Find where the given text appears and provide that cell's center as (x, y) coordinate. 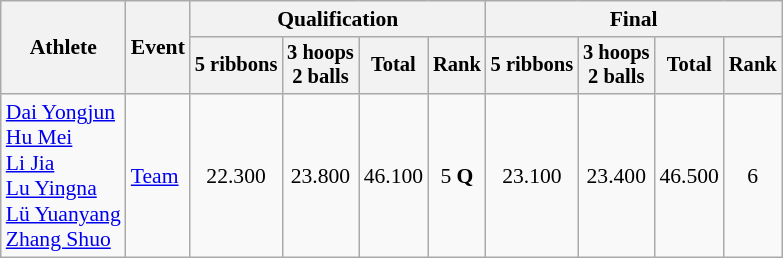
22.300 (236, 176)
5 Q (457, 176)
23.100 (532, 176)
23.800 (320, 176)
6 (753, 176)
Team (158, 176)
Athlete (64, 48)
23.400 (616, 176)
Event (158, 48)
46.100 (394, 176)
Final (634, 19)
Dai YongjunHu MeiLi JiaLu YingnaLü YuanyangZhang Shuo (64, 176)
Qualification (338, 19)
46.500 (688, 176)
